Provide the (X, Y) coordinate of the cell's center where the given text is located.  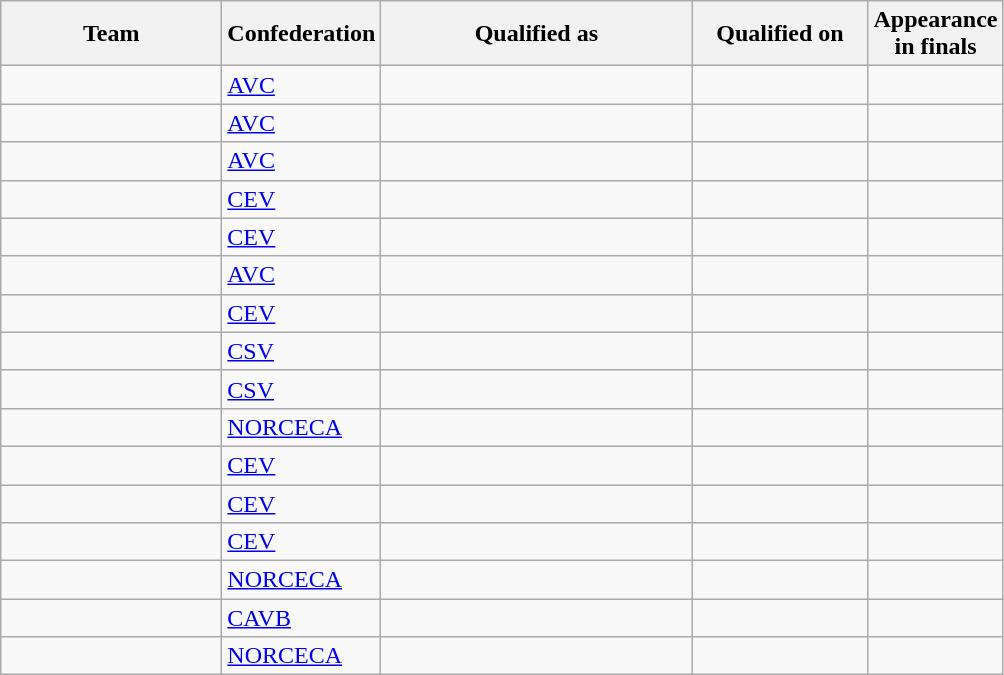
Team (112, 34)
Confederation (302, 34)
Qualified on (780, 34)
Appearancein finals (936, 34)
Qualified as (536, 34)
CAVB (302, 618)
